Identify which cell holds the provided text, then report its (x, y) central coordinate. 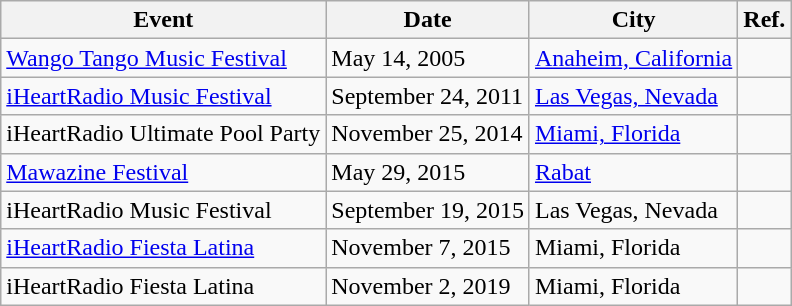
Ref. (764, 20)
September 24, 2011 (428, 96)
November 2, 2019 (428, 286)
Anaheim, California (633, 58)
City (633, 20)
May 14, 2005 (428, 58)
Date (428, 20)
Wango Tango Music Festival (164, 58)
November 7, 2015 (428, 248)
iHeartRadio Ultimate Pool Party (164, 134)
Event (164, 20)
May 29, 2015 (428, 172)
Mawazine Festival (164, 172)
November 25, 2014 (428, 134)
Rabat (633, 172)
September 19, 2015 (428, 210)
